Scan for the cell matching the given text and deliver its [X, Y] coordinate at center. 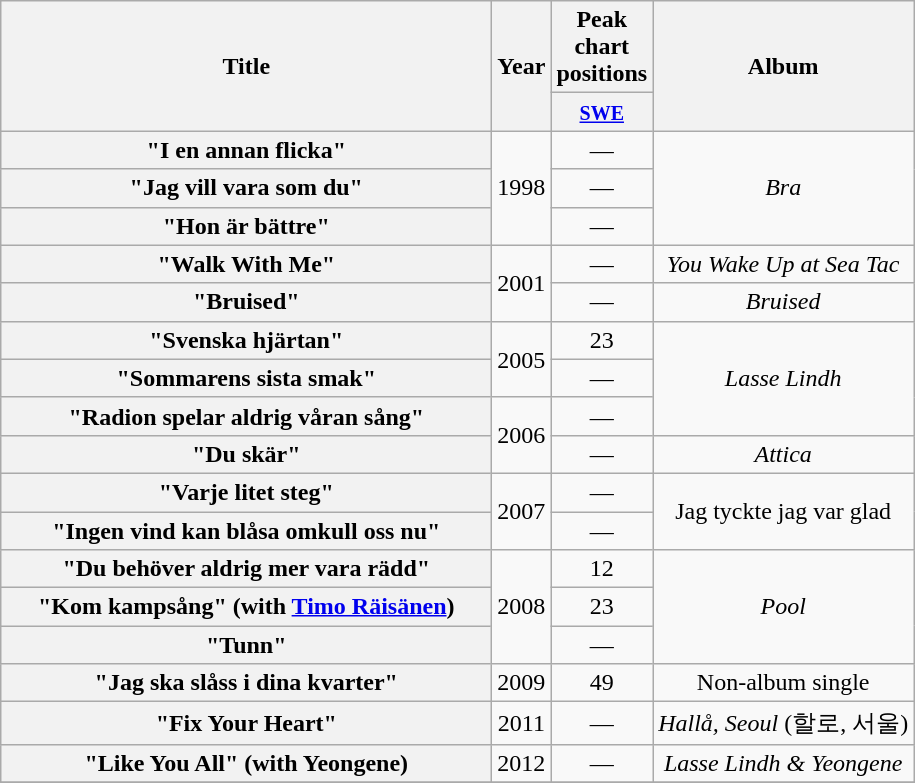
Title [246, 66]
Attica [784, 454]
"Kom kampsång" (with Timo Räisänen) [246, 607]
"Sommarens sista smak" [246, 378]
Lasse Lindh [784, 378]
Peak chart positions [602, 47]
Non-album single [784, 683]
"Hon är bättre" [246, 226]
Year [522, 66]
2005 [522, 359]
"Walk With Me" [246, 264]
"Jag vill vara som du" [246, 188]
SWE [602, 112]
1998 [522, 188]
"Radion spelar aldrig våran sång" [246, 416]
"Svenska hjärtan" [246, 340]
Pool [784, 607]
2001 [522, 283]
12 [602, 569]
You Wake Up at Sea Tac [784, 264]
2007 [522, 511]
Bruised [784, 302]
"I en annan flicka" [246, 150]
Album [784, 66]
"Tunn" [246, 645]
"Du behöver aldrig mer vara rädd" [246, 569]
Bra [784, 188]
2008 [522, 607]
2006 [522, 435]
"Varje litet steg" [246, 492]
"Bruised" [246, 302]
Hallå, Seoul (할로, 서울) [784, 724]
"Fix Your Heart" [246, 724]
"Like You All" (with Yeongene) [246, 763]
2009 [522, 683]
Jag tyckte jag var glad [784, 511]
Lasse Lindh & Yeongene [784, 763]
2011 [522, 724]
2012 [522, 763]
49 [602, 683]
"Du skär" [246, 454]
"Jag ska slåss i dina kvarter" [246, 683]
"Ingen vind kan blåsa omkull oss nu" [246, 531]
